Locate the cell with the specified text and output its (X, Y) center coordinate. 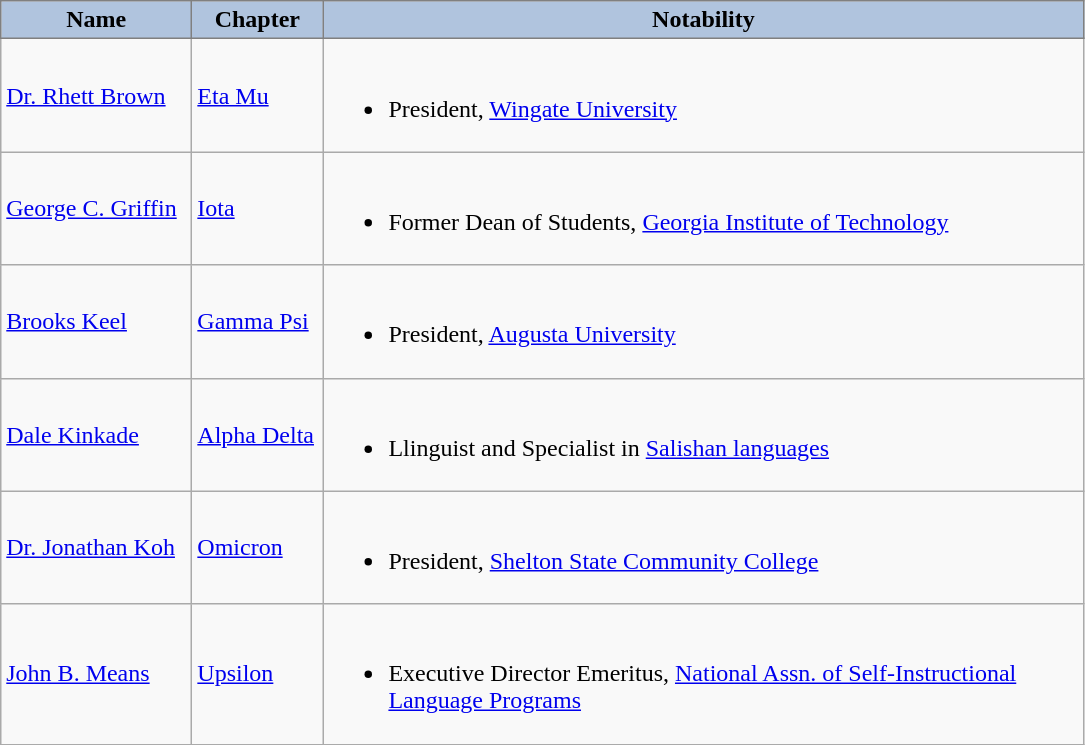
President, Wingate University (704, 96)
President, Augusta University (704, 322)
Dr. Jonathan Koh (96, 548)
Brooks Keel (96, 322)
Eta Mu (258, 96)
Notability (704, 20)
Iota (258, 208)
Former Dean of Students, Georgia Institute of Technology (704, 208)
Omicron (258, 548)
Executive Director Emeritus, National Assn. of Self-Instructional Language Programs (704, 674)
Name (96, 20)
Alpha Delta (258, 434)
President, Shelton State Community College (704, 548)
Llinguist and Specialist in Salishan languages (704, 434)
Dale Kinkade (96, 434)
Upsilon (258, 674)
Gamma Psi (258, 322)
Dr. Rhett Brown (96, 96)
John B. Means (96, 674)
Chapter (258, 20)
George C. Griffin (96, 208)
